Return (X, Y) of the center of cell containing provided text 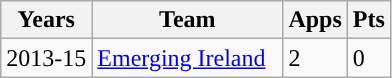
Emerging Ireland (188, 58)
Pts (368, 20)
2 (315, 58)
0 (368, 58)
Apps (315, 20)
Years (46, 20)
Team (188, 20)
2013-15 (46, 58)
